Extract the (x, y) coordinate from the center of the cell holding the provided text.  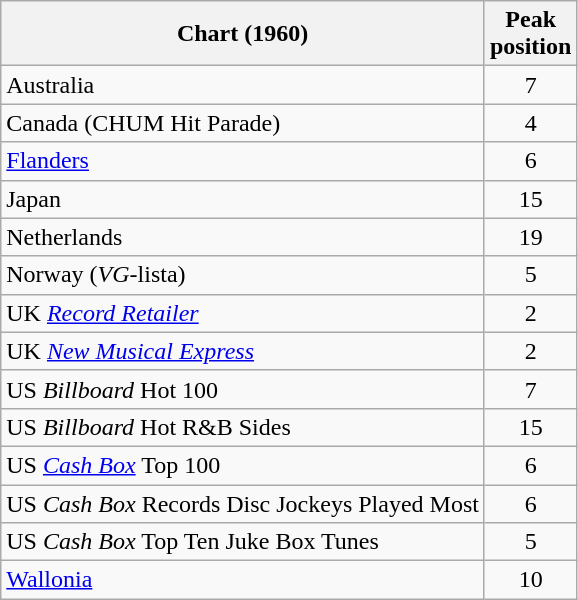
4 (530, 123)
Peakposition (530, 34)
Chart (1960) (243, 34)
US Billboard Hot 100 (243, 389)
19 (530, 237)
Canada (CHUM Hit Parade) (243, 123)
Wallonia (243, 580)
Australia (243, 85)
Flanders (243, 161)
UK Record Retailer (243, 313)
US Billboard Hot R&B Sides (243, 427)
Japan (243, 199)
UK New Musical Express (243, 351)
10 (530, 580)
US Cash Box Top 100 (243, 465)
Netherlands (243, 237)
US Cash Box Records Disc Jockeys Played Most (243, 503)
US Cash Box Top Ten Juke Box Tunes (243, 542)
Norway (VG-lista) (243, 275)
